Scan for the cell matching the given text and deliver its [X, Y] coordinate at center. 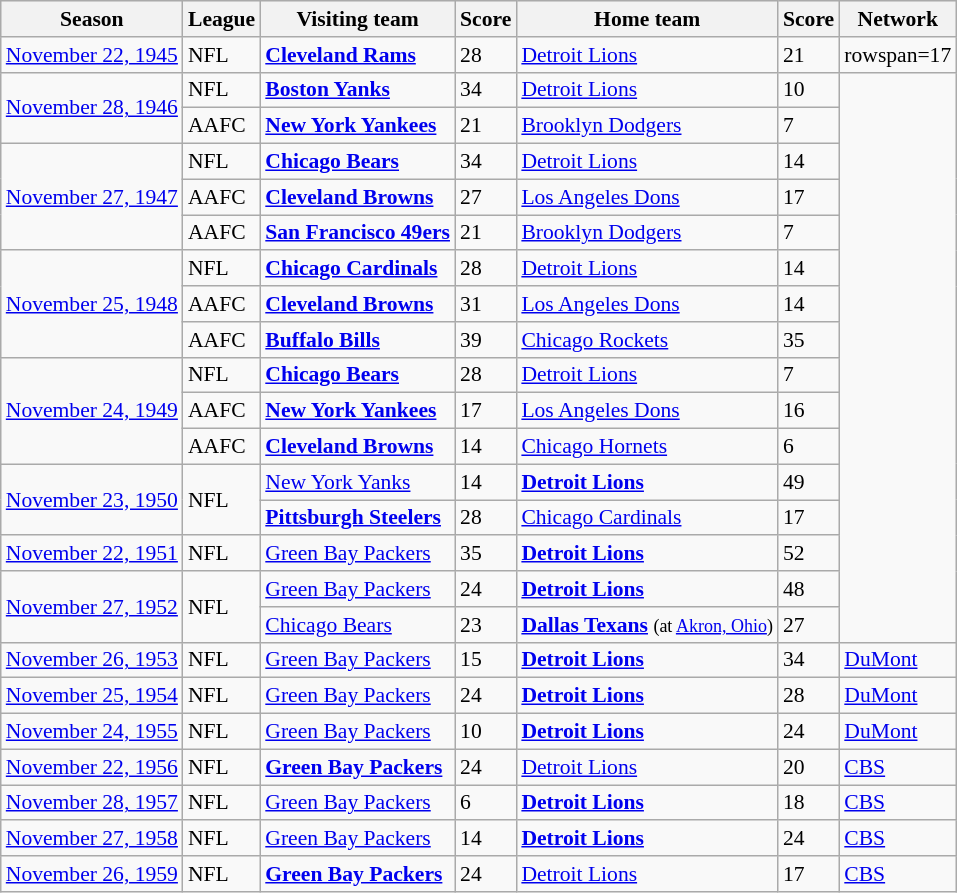
November 28, 1957 [92, 803]
November 22, 1956 [92, 767]
November 26, 1953 [92, 660]
20 [808, 767]
Cleveland Rams [358, 55]
Network [898, 19]
League [222, 19]
Chicago Hornets [647, 447]
Season [92, 19]
Pittsburgh Steelers [358, 518]
November 27, 1958 [92, 839]
November 22, 1945 [92, 55]
November 23, 1950 [92, 500]
31 [486, 304]
15 [486, 660]
52 [808, 554]
November 25, 1954 [92, 696]
November 28, 1946 [92, 108]
New York Yanks [358, 482]
Boston Yanks [358, 90]
16 [808, 411]
November 25, 1948 [92, 304]
November 27, 1947 [92, 198]
November 24, 1955 [92, 732]
November 27, 1952 [92, 606]
18 [808, 803]
49 [808, 482]
23 [486, 625]
39 [486, 340]
Visiting team [358, 19]
48 [808, 589]
rowspan=17 [898, 55]
Chicago Rockets [647, 340]
Dallas Texans (at Akron, Ohio) [647, 625]
November 22, 1951 [92, 554]
November 26, 1959 [92, 874]
Home team [647, 19]
Buffalo Bills [358, 340]
November 24, 1949 [92, 410]
San Francisco 49ers [358, 233]
